Find where the given text appears and provide that cell's center as [x, y] coordinate. 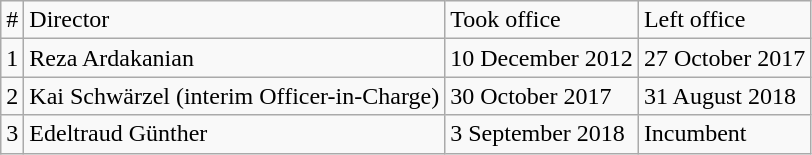
Reza Ardakanian [234, 58]
1 [12, 58]
2 [12, 96]
Left office [724, 20]
3 [12, 134]
Kai Schwärzel (interim Officer-in-Charge) [234, 96]
27 October 2017 [724, 58]
31 August 2018 [724, 96]
# [12, 20]
Edeltraud Günther [234, 134]
Incumbent [724, 134]
Took office [542, 20]
3 September 2018 [542, 134]
Director [234, 20]
30 October 2017 [542, 96]
10 December 2012 [542, 58]
